Identify which cell holds the provided text, then report its (x, y) central coordinate. 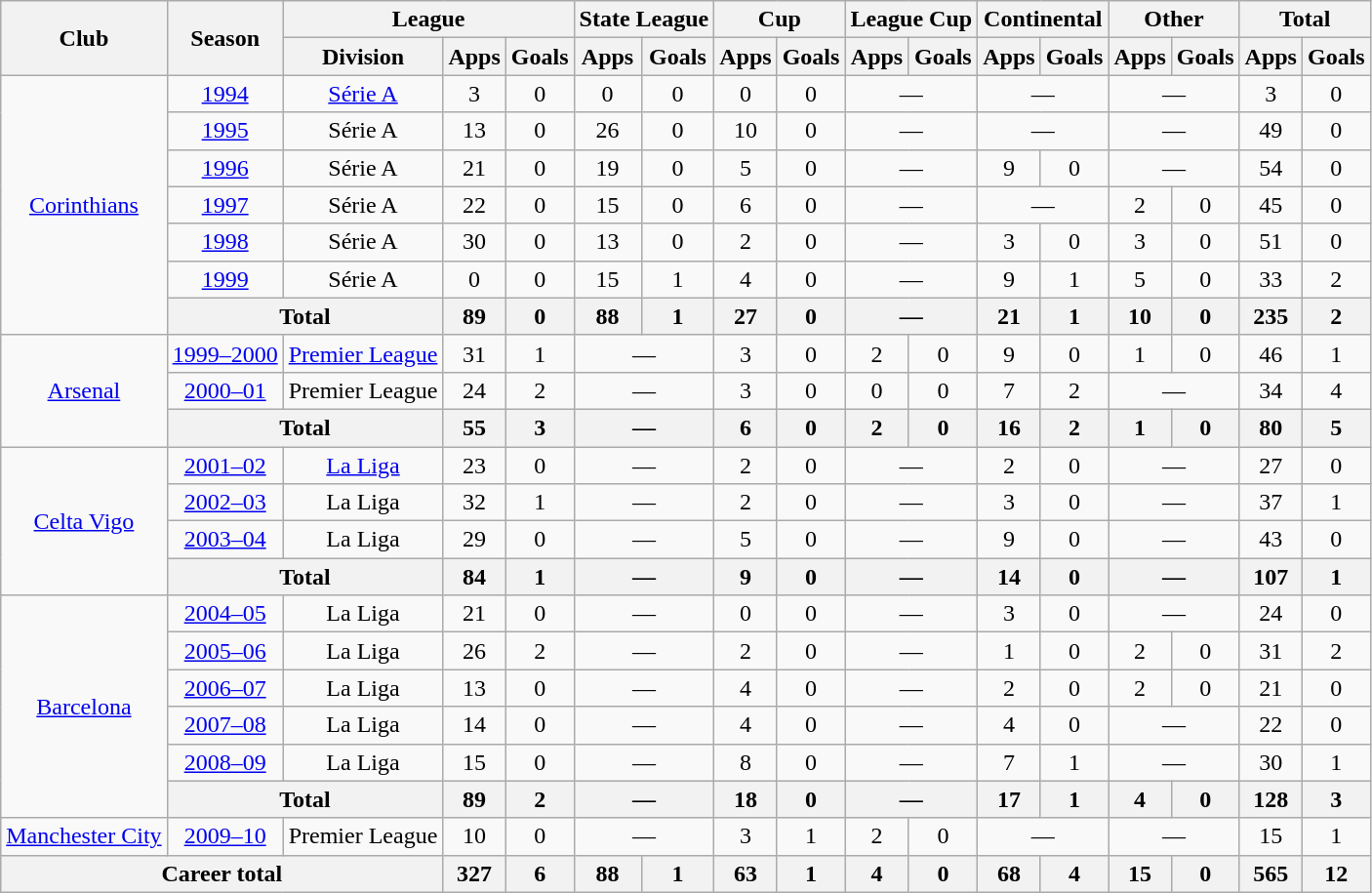
23 (474, 466)
2002–03 (224, 503)
33 (1271, 279)
17 (1009, 799)
1997 (224, 205)
2004–05 (224, 614)
55 (474, 427)
80 (1271, 427)
2009–10 (224, 836)
32 (474, 503)
37 (1271, 503)
43 (1271, 540)
29 (474, 540)
1996 (224, 168)
Manchester City (84, 836)
2003–04 (224, 540)
2007–08 (224, 725)
Arsenal (84, 390)
1994 (224, 94)
Corinthians (84, 205)
107 (1271, 577)
1998 (224, 242)
128 (1271, 799)
63 (746, 873)
2001–02 (224, 466)
Season (224, 38)
46 (1271, 353)
Career total (222, 873)
235 (1271, 316)
49 (1271, 131)
18 (746, 799)
327 (474, 873)
84 (474, 577)
565 (1271, 873)
54 (1271, 168)
State League (644, 20)
Division (363, 57)
Celta Vigo (84, 521)
34 (1271, 390)
19 (607, 168)
2008–09 (224, 762)
Cup (780, 20)
League (428, 20)
2006–07 (224, 688)
Club (84, 38)
2000–01 (224, 390)
2005–06 (224, 651)
League Cup (911, 20)
Other (1174, 20)
51 (1271, 242)
1995 (224, 131)
16 (1009, 427)
8 (746, 762)
Barcelona (84, 707)
45 (1271, 205)
1999 (224, 279)
Continental (1043, 20)
68 (1009, 873)
1999–2000 (224, 353)
12 (1336, 873)
